Identify which cell holds the provided text, then report its [X, Y] central coordinate. 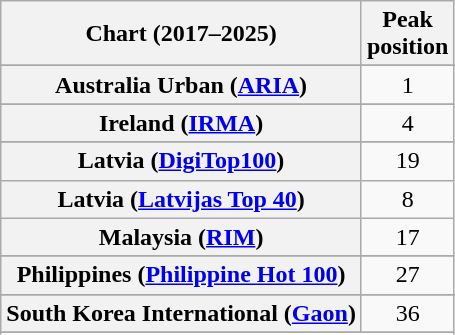
Australia Urban (ARIA) [182, 85]
36 [407, 313]
1 [407, 85]
27 [407, 275]
4 [407, 123]
Latvia (DigiTop100) [182, 161]
Peakposition [407, 34]
South Korea International (Gaon) [182, 313]
8 [407, 199]
17 [407, 237]
19 [407, 161]
Latvia (Latvijas Top 40) [182, 199]
Philippines (Philippine Hot 100) [182, 275]
Chart (2017–2025) [182, 34]
Ireland (IRMA) [182, 123]
Malaysia (RIM) [182, 237]
